For the text-containing cell, return its midpoint in [x, y] coordinate format. 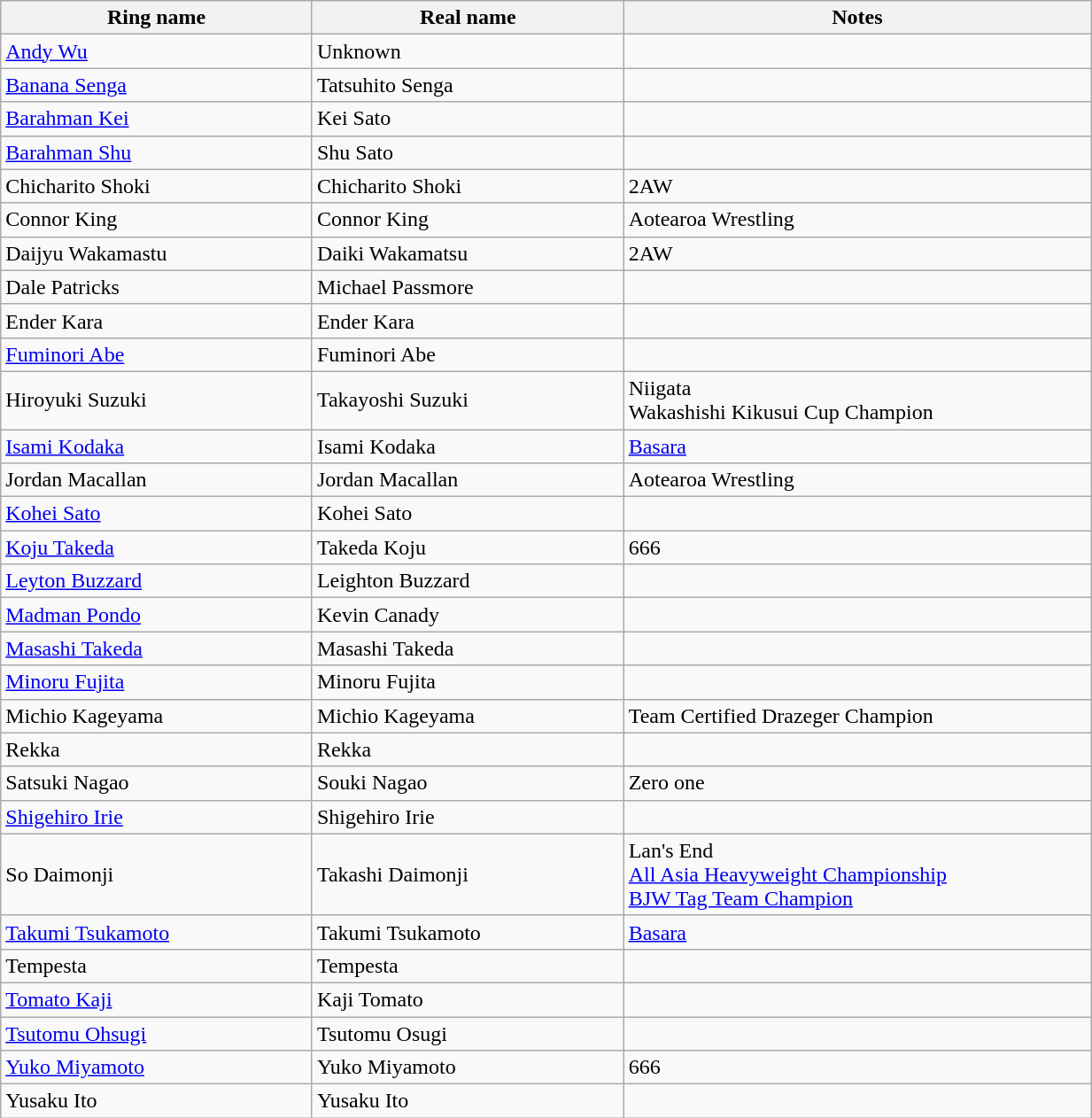
Andy Wu [157, 51]
Notes [857, 18]
Kevin Canady [468, 615]
Tatsuhito Senga [468, 85]
Unknown [468, 51]
Tsutomu Osugi [468, 1034]
Tomato Kaji [157, 999]
Shu Sato [468, 152]
Daiki Wakamatsu [468, 253]
Takashi Daimonji [468, 874]
Barahman Shu [157, 152]
Souki Nagao [468, 783]
Dale Patricks [157, 287]
NiigataWakashishi Kikusui Cup Champion [857, 400]
Kei Sato [468, 119]
Zero one [857, 783]
Satsuki Nagao [157, 783]
Tsutomu Ohsugi [157, 1034]
Banana Senga [157, 85]
Lan's EndAll Asia Heavyweight ChampionshipBJW Tag Team Champion [857, 874]
Kaji Tomato [468, 999]
Madman Pondo [157, 615]
Michael Passmore [468, 287]
Team Certified Drazeger Champion [857, 716]
Daijyu Wakamastu [157, 253]
Leighton Buzzard [468, 581]
Real name [468, 18]
So Daimonji [157, 874]
Takayoshi Suzuki [468, 400]
Leyton Buzzard [157, 581]
Hiroyuki Suzuki [157, 400]
Koju Takeda [157, 547]
Ring name [157, 18]
Barahman Kei [157, 119]
Takeda Koju [468, 547]
